Detect which cell encompasses the target text, then output its (x, y) center coordinate. 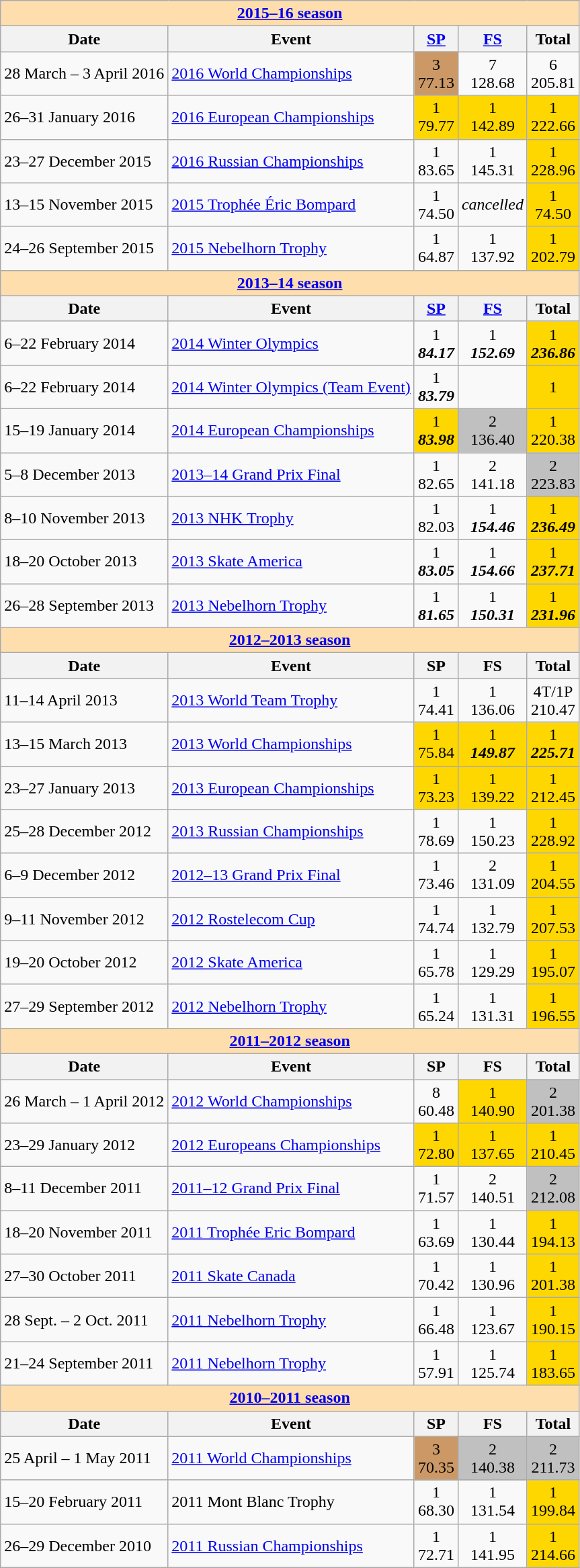
1 73.46 (436, 875)
1 65.78 (436, 962)
2011–2012 season (290, 1041)
1 150.31 (492, 606)
1 131.31 (492, 1006)
1 149.87 (492, 744)
2 131.09 (492, 875)
7 128.68 (492, 74)
1 70.42 (436, 1276)
26 March – 1 April 2012 (85, 1100)
1 130.44 (492, 1232)
1 65.24 (436, 1006)
2013 World Team Trophy (292, 700)
2016 Russian Championships (292, 161)
8 60.48 (436, 1100)
11–14 April 2013 (85, 700)
1 63.69 (436, 1232)
1 75.84 (436, 744)
2011 Russian Championships (292, 1545)
1 214.66 (552, 1545)
1 136.06 (492, 700)
1 225.71 (552, 744)
1 212.45 (552, 787)
1 74.41 (436, 700)
1 236.49 (552, 519)
2012 World Championships (292, 1100)
1 81.65 (436, 606)
2015 Nebelhorn Trophy (292, 249)
1 83.79 (436, 387)
1 72.80 (436, 1145)
8–11 December 2011 (85, 1189)
2 140.51 (492, 1189)
2012 Nebelhorn Trophy (292, 1006)
2015 Trophée Éric Bompard (292, 204)
1 154.66 (492, 562)
1 236.86 (552, 343)
28 March – 3 April 2016 (85, 74)
6 205.81 (552, 74)
1 83.98 (436, 430)
3 77.13 (436, 74)
1 140.90 (492, 1100)
2012 Europeans Championships (292, 1145)
18–20 October 2013 (85, 562)
1 82.03 (436, 519)
15–20 February 2011 (85, 1502)
1 141.95 (492, 1545)
6–9 December 2012 (85, 875)
1 66.48 (436, 1319)
1 71.57 (436, 1189)
21–24 September 2011 (85, 1364)
3 70.35 (436, 1458)
1 83.65 (436, 161)
1 222.66 (552, 117)
8–10 November 2013 (85, 519)
1 137.92 (492, 249)
2013 European Championships (292, 787)
1 79.77 (436, 117)
27–30 October 2011 (85, 1276)
19–20 October 2012 (85, 962)
18–20 November 2011 (85, 1232)
2010–2011 season (290, 1398)
1 190.15 (552, 1319)
2011 World Championships (292, 1458)
1 195.07 (552, 962)
cancelled (492, 204)
2 140.38 (492, 1458)
1 183.65 (552, 1364)
2013–14 season (290, 283)
1 207.53 (552, 919)
1 57.91 (436, 1364)
1 150.23 (492, 832)
2011 Trophée Eric Bompard (292, 1232)
1 228.96 (552, 161)
2 223.83 (552, 474)
27–29 September 2012 (85, 1006)
24–26 September 2015 (85, 249)
1 64.87 (436, 249)
1 (552, 387)
2011 Skate Canada (292, 1276)
1 131.54 (492, 1502)
1 202.79 (552, 249)
1 196.55 (552, 1006)
26–29 December 2010 (85, 1545)
2012 Rostelecom Cup (292, 919)
26–31 January 2016 (85, 117)
9–11 November 2012 (85, 919)
2 211.73 (552, 1458)
26–28 September 2013 (85, 606)
1 82.65 (436, 474)
2 201.38 (552, 1100)
1 194.13 (552, 1232)
1 123.67 (492, 1319)
2013 Russian Championships (292, 832)
25 April – 1 May 2011 (85, 1458)
1 74.74 (436, 919)
1 72.71 (436, 1545)
2011 Mont Blanc Trophy (292, 1502)
1 145.31 (492, 161)
25–28 December 2012 (85, 832)
1 204.55 (552, 875)
1 231.96 (552, 606)
2 136.40 (492, 430)
23–27 January 2013 (85, 787)
2014 Winter Olympics (292, 343)
13–15 March 2013 (85, 744)
5–8 December 2013 (85, 474)
2014 European Championships (292, 430)
1 132.79 (492, 919)
1 68.30 (436, 1502)
4T/1P 210.47 (552, 700)
2013–14 Grand Prix Final (292, 474)
1 84.17 (436, 343)
2013 World Championships (292, 744)
2012–13 Grand Prix Final (292, 875)
1 130.96 (492, 1276)
1 83.05 (436, 562)
2014 Winter Olympics (Team Event) (292, 387)
2 212.08 (552, 1189)
23–27 December 2015 (85, 161)
1 129.29 (492, 962)
2016 World Championships (292, 74)
1 201.38 (552, 1276)
2015–16 season (290, 13)
1 237.71 (552, 562)
2012–2013 season (290, 640)
1 210.45 (552, 1145)
1 228.92 (552, 832)
2013 Nebelhorn Trophy (292, 606)
1 73.23 (436, 787)
1 137.65 (492, 1145)
23–29 January 2012 (85, 1145)
1 142.89 (492, 117)
2013 NHK Trophy (292, 519)
1 154.46 (492, 519)
2013 Skate America (292, 562)
1 78.69 (436, 832)
1 139.22 (492, 787)
13–15 November 2015 (85, 204)
2016 European Championships (292, 117)
1 152.69 (492, 343)
2 141.18 (492, 474)
15–19 January 2014 (85, 430)
1 220.38 (552, 430)
1 125.74 (492, 1364)
2012 Skate America (292, 962)
2011–12 Grand Prix Final (292, 1189)
1 199.84 (552, 1502)
28 Sept. – 2 Oct. 2011 (85, 1319)
